Output the (X, Y) coordinate of the center of the cell containing the given text.  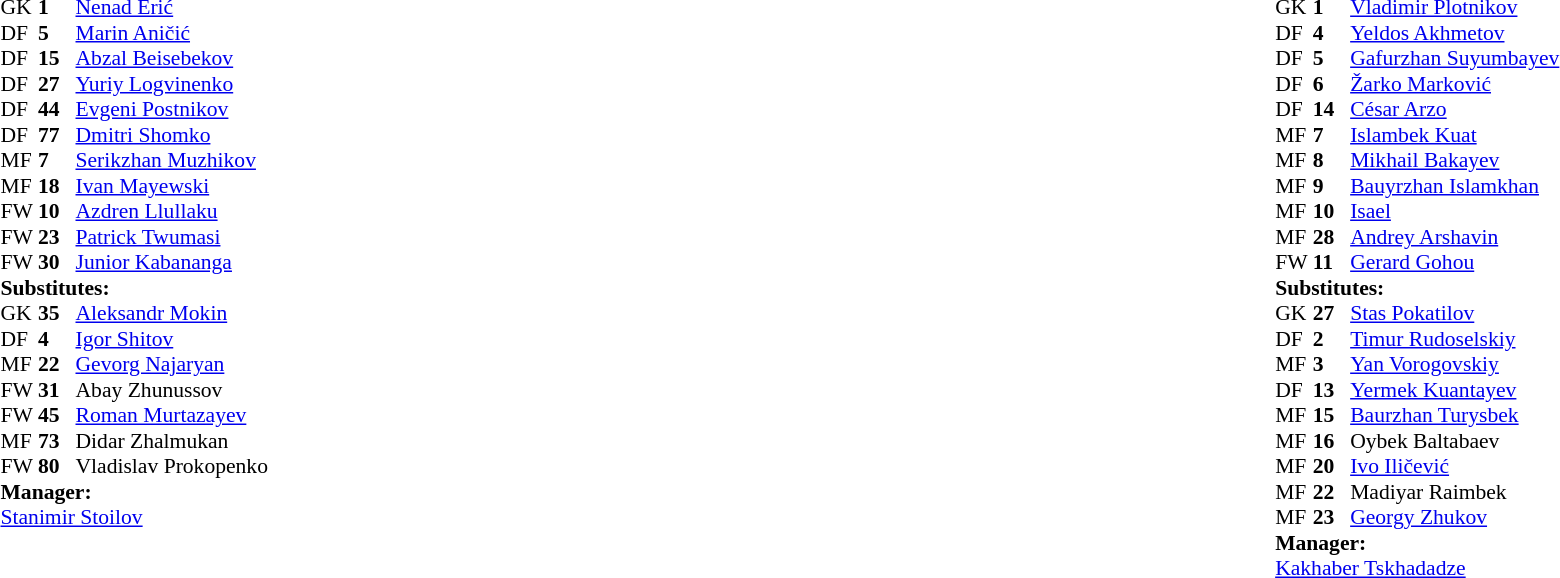
Junior Kabananga (172, 263)
Baurzhan Turysbek (1454, 415)
Mikhail Bakayev (1454, 161)
14 (1332, 109)
Gevorg Najaryan (172, 365)
30 (57, 263)
Isael (1454, 211)
Yan Vorogovskiy (1454, 365)
Patrick Twumasi (172, 237)
Abzal Beisebekov (172, 59)
Madiyar Raimbek (1454, 492)
Yuriy Logvinenko (172, 84)
Žarko Marković (1454, 84)
César Arzo (1454, 109)
Didar Zhalmukan (172, 441)
8 (1332, 161)
Bauyrzhan Islamkhan (1454, 186)
Gerard Gohou (1454, 263)
20 (1332, 467)
2 (1332, 339)
13 (1332, 390)
Abay Zhunussov (172, 390)
80 (57, 467)
9 (1332, 186)
Roman Murtazayev (172, 415)
Azdren Llullaku (172, 211)
Evgeni Postnikov (172, 109)
3 (1332, 365)
73 (57, 441)
6 (1332, 84)
Andrey Arshavin (1454, 237)
Yermek Kuantayev (1454, 390)
44 (57, 109)
Dmitri Shomko (172, 135)
Georgy Zhukov (1454, 517)
45 (57, 415)
Stas Pokatilov (1454, 313)
35 (57, 313)
16 (1332, 441)
Serikzhan Muzhikov (172, 161)
Stanimir Stoilov (134, 517)
11 (1332, 263)
Ivan Mayewski (172, 186)
Oybek Baltabaev (1454, 441)
Igor Shitov (172, 339)
77 (57, 135)
Islambek Kuat (1454, 135)
Timur Rudoselskiy (1454, 339)
Ivo Iličević (1454, 467)
28 (1332, 237)
Vladislav Prokopenko (172, 467)
Yeldos Akhmetov (1454, 33)
Aleksandr Mokin (172, 313)
Gafurzhan Suyumbayev (1454, 59)
31 (57, 390)
Marin Aničić (172, 33)
18 (57, 186)
